For the text-containing cell, return its midpoint in (x, y) coordinate format. 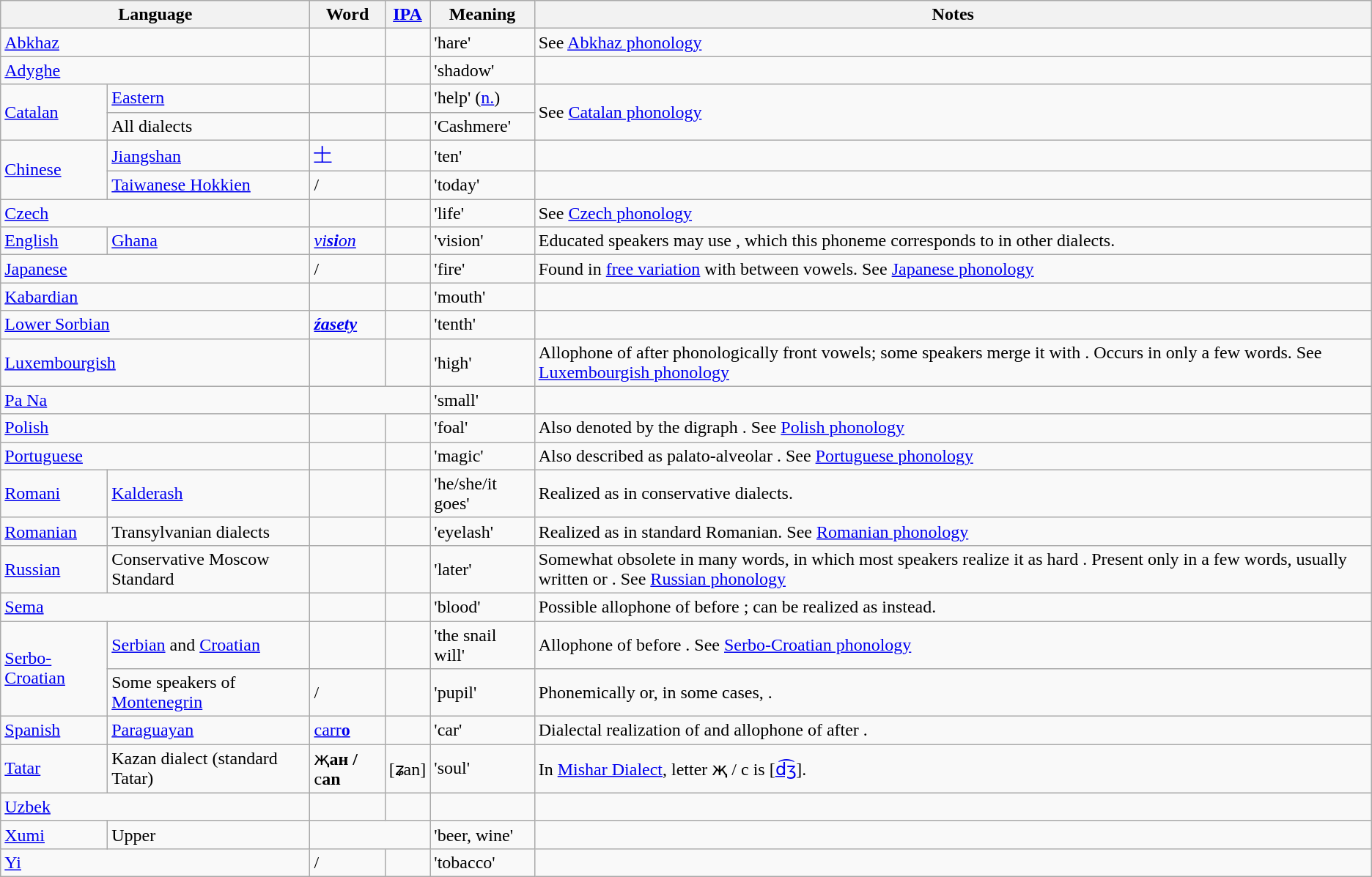
'soul' (482, 769)
Polish (155, 428)
'the snail will' (482, 645)
Transylvanian dialects (209, 531)
Luxembourgish (155, 362)
җан / can (347, 769)
vision (347, 241)
'pupil' (482, 693)
Serbo-Croatian (54, 669)
'eyelash' (482, 531)
Abkhaz (155, 42)
Kalderash (209, 494)
'help' (n.) (482, 98)
Phonemically or, in some cases, . (953, 693)
Spanish (54, 730)
Paraguayan (209, 730)
Tatar (54, 769)
'life' (482, 213)
See Catalan phonology (953, 112)
Adyghe (155, 70)
Japanese (155, 269)
See Czech phonology (953, 213)
'Cashmere' (482, 126)
'beer, wine' (482, 835)
All dialects (209, 126)
Educated speakers may use , which this phoneme corresponds to in other dialects. (953, 241)
'vision' (482, 241)
Allophone of before . See Serbo-Croatian phonology (953, 645)
Jiangshan (209, 155)
'he/she/it goes' (482, 494)
[ʑan] (407, 769)
'shadow' (482, 70)
Lower Sorbian (155, 325)
Pa Na (155, 400)
Portuguese (155, 456)
'hare' (482, 42)
Serbian and Croatian (209, 645)
Upper (209, 835)
Somewhat obsolete in many words, in which most speakers realize it as hard . Present only in a few words, usually written or . See Russian phonology (953, 569)
'fire' (482, 269)
'later' (482, 569)
Some speakers of Montenegrin (209, 693)
Eastern (209, 98)
'ten' (482, 155)
'tobacco' (482, 862)
See Abkhaz phonology (953, 42)
Notes (953, 15)
Also denoted by the digraph . See Polish phonology (953, 428)
Czech (155, 213)
English (54, 241)
'blood' (482, 607)
Xumi (54, 835)
'small' (482, 400)
Allophone of after phonologically front vowels; some speakers merge it with . Occurs in only a few words. See Luxembourgish phonology (953, 362)
'magic' (482, 456)
Found in free variation with between vowels. See Japanese phonology (953, 269)
źasety (347, 325)
Possible allophone of before ; can be realized as instead. (953, 607)
Kabardian (155, 297)
Conservative Moscow Standard (209, 569)
In Mishar Dialect, letter җ / c is [d͡ʒ]. (953, 769)
'mouth' (482, 297)
'foal' (482, 428)
'today' (482, 185)
Catalan (54, 112)
Language (155, 15)
Realized as in standard Romanian. See Romanian phonology (953, 531)
Dialectal realization of and allophone of after . (953, 730)
Yi (155, 862)
'tenth' (482, 325)
Realized as in conservative dialects. (953, 494)
Sema (155, 607)
十 (347, 155)
Romani (54, 494)
Chinese (54, 170)
Romanian (54, 531)
Russian (54, 569)
'high' (482, 362)
'car' (482, 730)
Also described as palato-alveolar . See Portuguese phonology (953, 456)
Meaning (482, 15)
Taiwanese Hokkien (209, 185)
Word (347, 15)
carro (347, 730)
Ghana (209, 241)
Uzbek (155, 807)
IPA (407, 15)
Kazan dialect (standard Tatar) (209, 769)
